Return the (X, Y) coordinate for the center point of the cell that contains the specified text.  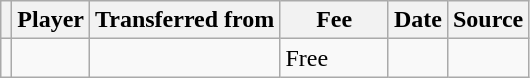
Source (488, 20)
Fee (334, 20)
Transferred from (185, 20)
Date (418, 20)
Free (334, 58)
Player (51, 20)
